For the text-containing cell, return its midpoint in [x, y] coordinate format. 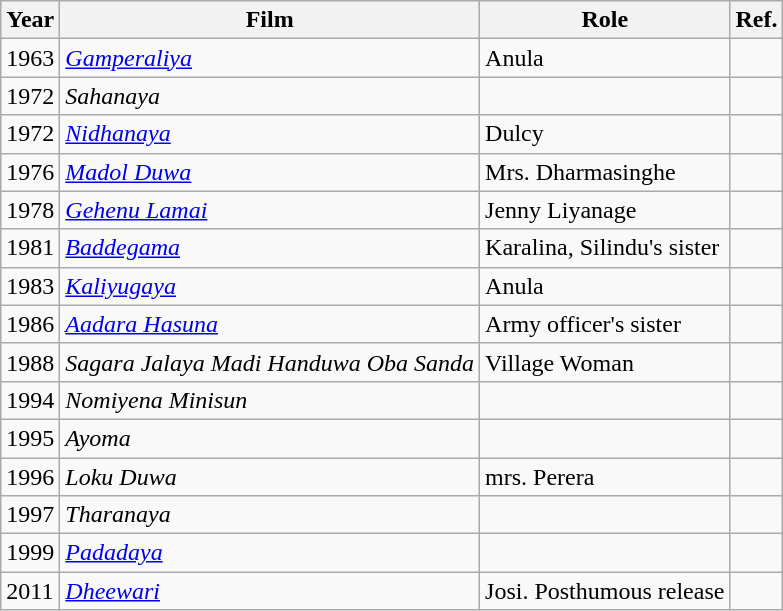
Nidhanaya [270, 134]
Kaliyugaya [270, 286]
Dheewari [270, 591]
Army officer's sister [605, 324]
Sagara Jalaya Madi Handuwa Oba Sanda [270, 362]
Dulcy [605, 134]
1978 [30, 210]
Gehenu Lamai [270, 210]
Mrs. Dharmasinghe [605, 172]
Sahanaya [270, 96]
Padadaya [270, 553]
Baddegama [270, 248]
Ref. [756, 20]
1981 [30, 248]
1995 [30, 438]
Tharanaya [270, 515]
Gamperaliya [270, 58]
Loku Duwa [270, 477]
Josi. Posthumous release [605, 591]
Aadara Hasuna [270, 324]
mrs. Perera [605, 477]
1963 [30, 58]
Nomiyena Minisun [270, 400]
Madol Duwa [270, 172]
1996 [30, 477]
Role [605, 20]
1999 [30, 553]
1983 [30, 286]
Ayoma [270, 438]
2011 [30, 591]
Film [270, 20]
Karalina, Silindu's sister [605, 248]
1997 [30, 515]
1988 [30, 362]
1994 [30, 400]
1976 [30, 172]
Year [30, 20]
Jenny Liyanage [605, 210]
1986 [30, 324]
Village Woman [605, 362]
